Locate the cell with the specified text and output its [X, Y] center coordinate. 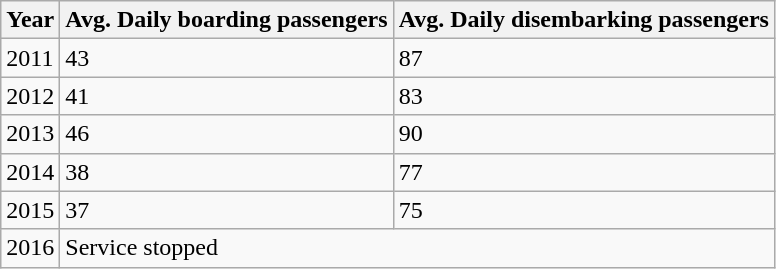
Avg. Daily disembarking passengers [584, 20]
2012 [30, 96]
2014 [30, 172]
Year [30, 20]
43 [226, 58]
46 [226, 134]
83 [584, 96]
87 [584, 58]
37 [226, 210]
90 [584, 134]
Avg. Daily boarding passengers [226, 20]
2015 [30, 210]
2013 [30, 134]
41 [226, 96]
2011 [30, 58]
2016 [30, 248]
Service stopped [418, 248]
75 [584, 210]
77 [584, 172]
38 [226, 172]
